Determine the [X, Y] coordinate at the center of the cell enclosing the given text.  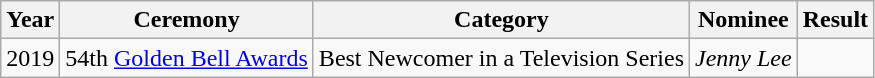
Nominee [744, 20]
Year [30, 20]
Category [501, 20]
2019 [30, 58]
Ceremony [187, 20]
Best Newcomer in a Television Series [501, 58]
Result [835, 20]
54th Golden Bell Awards [187, 58]
Jenny Lee [744, 58]
